Search for the cell housing the specified text and yield its (X, Y) center coordinate. 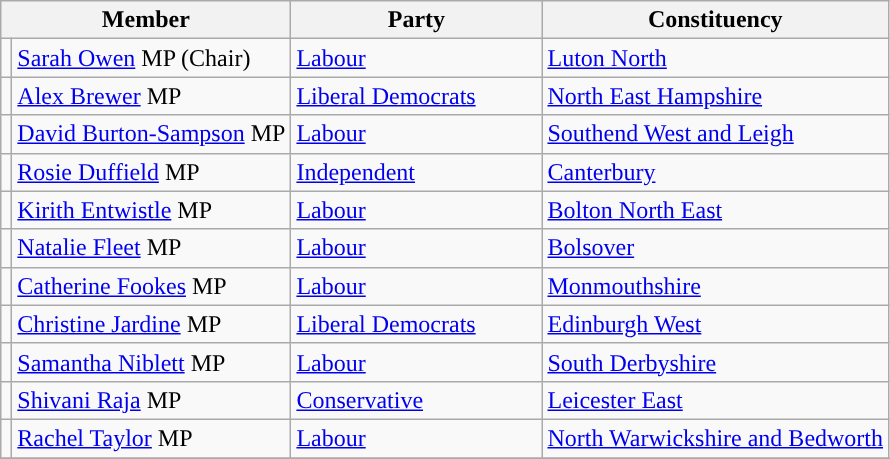
Leicester East (716, 400)
Bolsover (716, 248)
Christine Jardine MP (152, 324)
Catherine Fookes MP (152, 286)
Rosie Duffield MP (152, 172)
David Burton-Sampson MP (152, 134)
Party (416, 20)
Monmouthshire (716, 286)
North Warwickshire and Bedworth (716, 438)
Rachel Taylor MP (152, 438)
Kirith Entwistle MP (152, 210)
Edinburgh West (716, 324)
Southend West and Leigh (716, 134)
South Derbyshire (716, 362)
Conservative (416, 400)
Sarah Owen MP (Chair) (152, 58)
Canterbury (716, 172)
Bolton North East (716, 210)
Member (146, 20)
Samantha Niblett MP (152, 362)
Shivani Raja MP (152, 400)
Natalie Fleet MP (152, 248)
North East Hampshire (716, 96)
Independent (416, 172)
Luton North (716, 58)
Alex Brewer MP (152, 96)
Constituency (716, 20)
